Identify which cell holds the provided text, then report its (x, y) central coordinate. 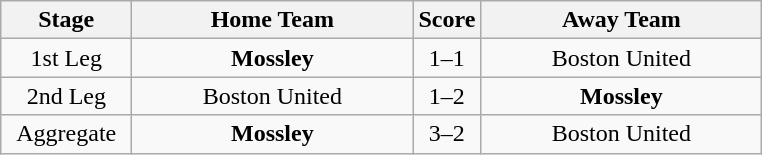
Stage (66, 20)
2nd Leg (66, 96)
1–1 (447, 58)
Aggregate (66, 134)
3–2 (447, 134)
Away Team (622, 20)
Home Team (272, 20)
1st Leg (66, 58)
1–2 (447, 96)
Score (447, 20)
